Extract the (X, Y) coordinate from the center of the cell holding the provided text.  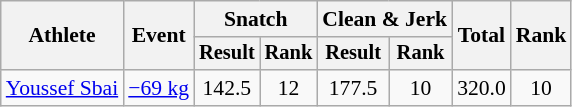
−69 kg (158, 88)
Total (482, 36)
Event (158, 36)
Youssef Sbai (62, 88)
142.5 (227, 88)
12 (289, 88)
Snatch (256, 19)
Athlete (62, 36)
177.5 (353, 88)
Clean & Jerk (384, 19)
320.0 (482, 88)
